Output the [x, y] coordinate of the center of the cell containing the given text.  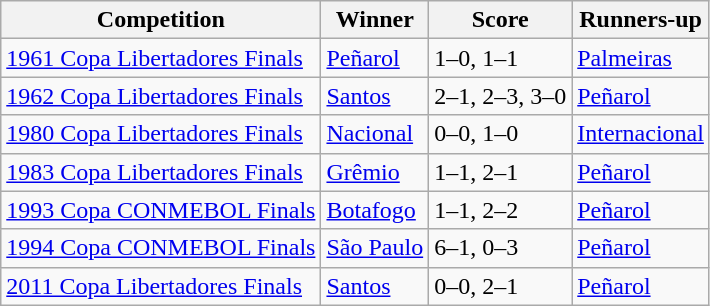
1983 Copa Libertadores Finals [161, 172]
1–1, 2–2 [500, 210]
1980 Copa Libertadores Finals [161, 134]
Botafogo [375, 210]
2011 Copa Libertadores Finals [161, 286]
1–1, 2–1 [500, 172]
1961 Copa Libertadores Finals [161, 58]
1994 Copa CONMEBOL Finals [161, 248]
1–0, 1–1 [500, 58]
2–1, 2–3, 3–0 [500, 96]
Winner [375, 20]
Internacional [641, 134]
0–0, 2–1 [500, 286]
1993 Copa CONMEBOL Finals [161, 210]
Palmeiras [641, 58]
6–1, 0–3 [500, 248]
Competition [161, 20]
1962 Copa Libertadores Finals [161, 96]
Grêmio [375, 172]
Score [500, 20]
São Paulo [375, 248]
Nacional [375, 134]
Runners-up [641, 20]
0–0, 1–0 [500, 134]
